Pinpoint the cell where the given text exists, returning its (X, Y) midpoint coordinate. 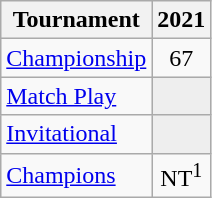
Championship (76, 58)
Tournament (76, 20)
NT1 (182, 176)
2021 (182, 20)
Invitational (76, 134)
Champions (76, 176)
Match Play (76, 96)
67 (182, 58)
